Capture the cell that displays the provided text and extract its (X, Y) central coordinate. 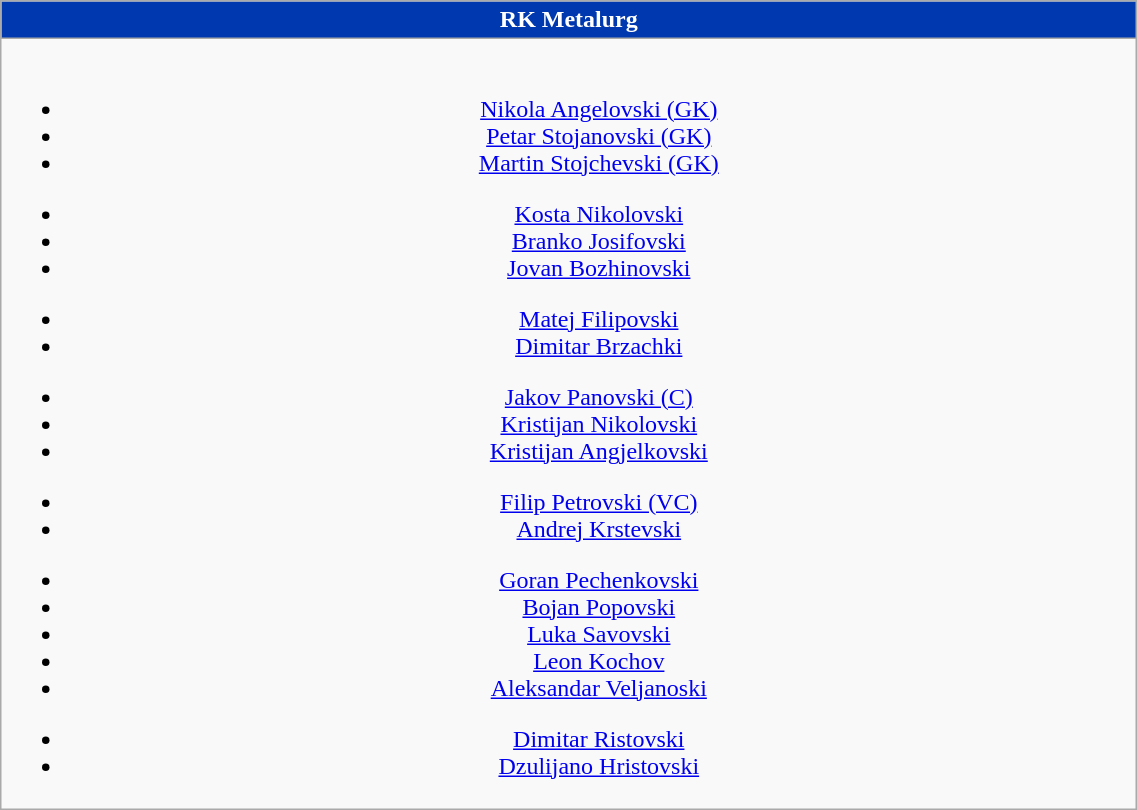
RK Metalurg (569, 20)
